Identify which cell holds the provided text, then report its (X, Y) central coordinate. 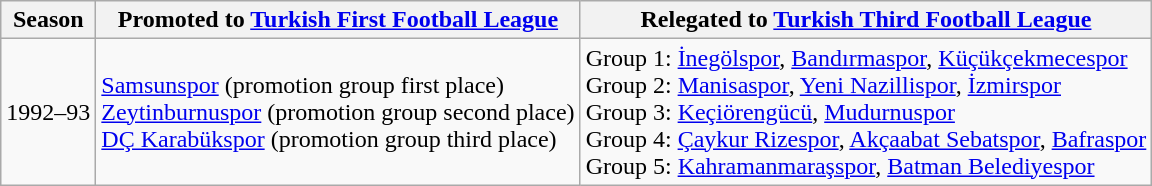
Samsunspor (promotion group first place)Zeytinburnuspor (promotion group second place)DÇ Karabükspor (promotion group third place) (338, 112)
Promoted to Turkish First Football League (338, 20)
Relegated to Turkish Third Football League (866, 20)
Season (48, 20)
1992–93 (48, 112)
